Locate the cell with the specified text and output its [X, Y] center coordinate. 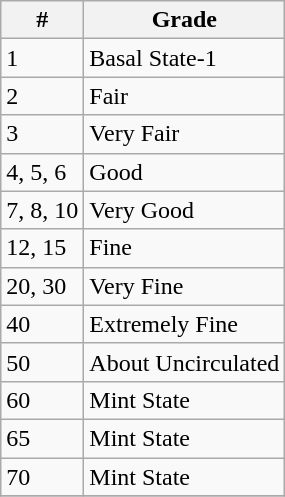
1 [42, 58]
Very Fair [184, 134]
Very Good [184, 210]
3 [42, 134]
65 [42, 438]
2 [42, 96]
Grade [184, 20]
60 [42, 400]
Extremely Fine [184, 324]
70 [42, 477]
40 [42, 324]
4, 5, 6 [42, 172]
Fair [184, 96]
# [42, 20]
Basal State-1 [184, 58]
Fine [184, 248]
About Uncirculated [184, 362]
12, 15 [42, 248]
7, 8, 10 [42, 210]
Good [184, 172]
Very Fine [184, 286]
50 [42, 362]
20, 30 [42, 286]
